Extract the (X, Y) coordinate from the center of the cell holding the provided text.  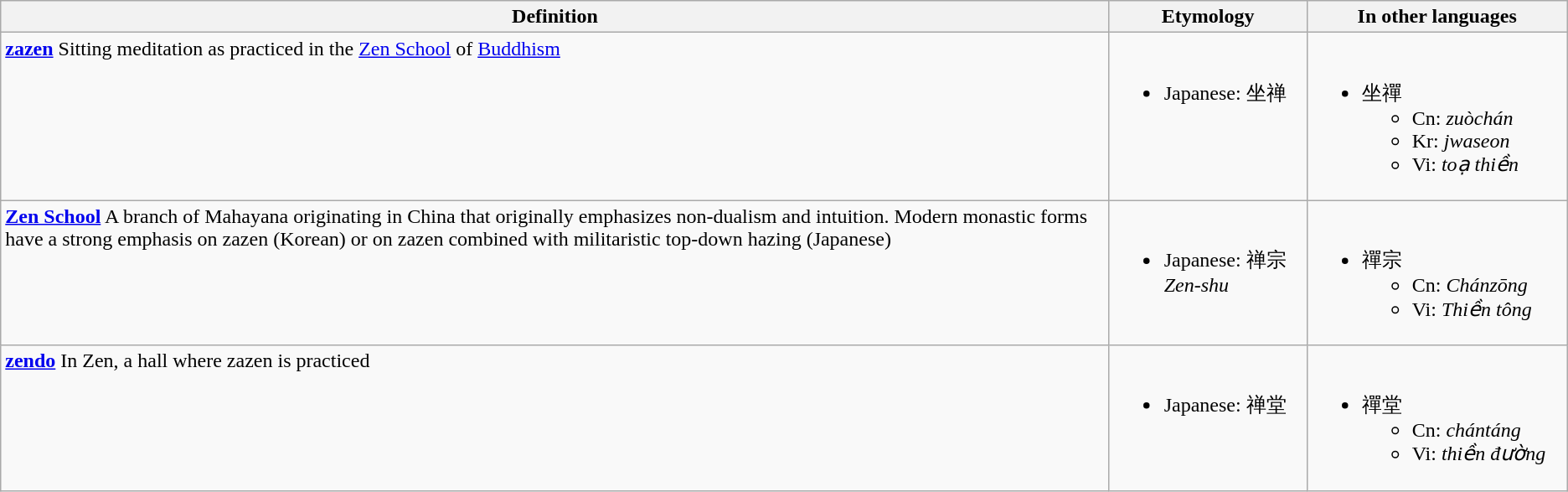
Japanese: 禅堂 (1208, 417)
zendo In Zen, a hall where zazen is practiced (554, 417)
zazen Sitting meditation as practiced in the Zen School of Buddhism (554, 117)
坐禪Cn: zuòchánKr: jwaseonVi: toạ thiền (1437, 117)
Japanese: 禅宗 Zen-shu (1208, 273)
Definition (554, 17)
禪宗Cn: ChánzōngVi: Thiền tông (1437, 273)
Japanese: 坐禅 (1208, 117)
In other languages (1437, 17)
Etymology (1208, 17)
禪堂Cn: chántángVi: thiền đường (1437, 417)
